Determine the (x, y) coordinate at the center of the cell enclosing the given text.  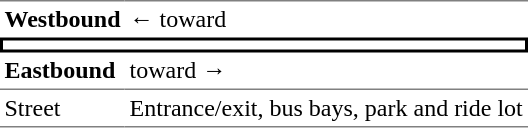
toward → (326, 71)
Eastbound (62, 71)
Street (62, 109)
← toward (326, 19)
Westbound (62, 19)
Entrance/exit, bus bays, park and ride lot (326, 109)
